Scan for the cell matching the given text and deliver its (X, Y) coordinate at center. 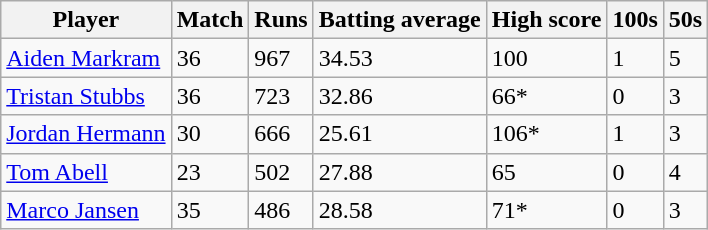
27.88 (400, 172)
28.58 (400, 210)
50s (685, 20)
502 (281, 172)
66* (546, 96)
Runs (281, 20)
Jordan Hermann (86, 134)
Tom Abell (86, 172)
32.86 (400, 96)
Tristan Stubbs (86, 96)
967 (281, 58)
Batting average (400, 20)
Player (86, 20)
30 (210, 134)
106* (546, 134)
723 (281, 96)
5 (685, 58)
23 (210, 172)
Marco Jansen (86, 210)
666 (281, 134)
25.61 (400, 134)
486 (281, 210)
High score (546, 20)
100 (546, 58)
71* (546, 210)
35 (210, 210)
Match (210, 20)
4 (685, 172)
100s (635, 20)
Aiden Markram (86, 58)
65 (546, 172)
34.53 (400, 58)
